From the cell containing the given text, extract its center point as [x, y] coordinate. 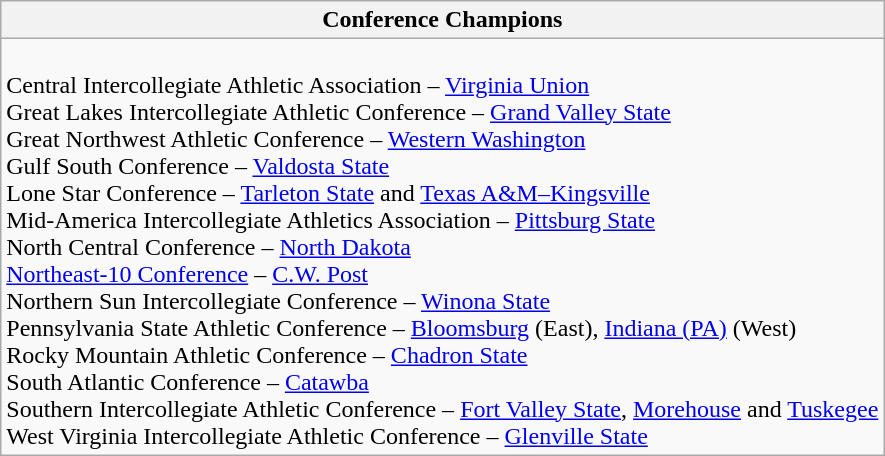
Conference Champions [442, 20]
